For the text-containing cell, return its midpoint in [X, Y] coordinate format. 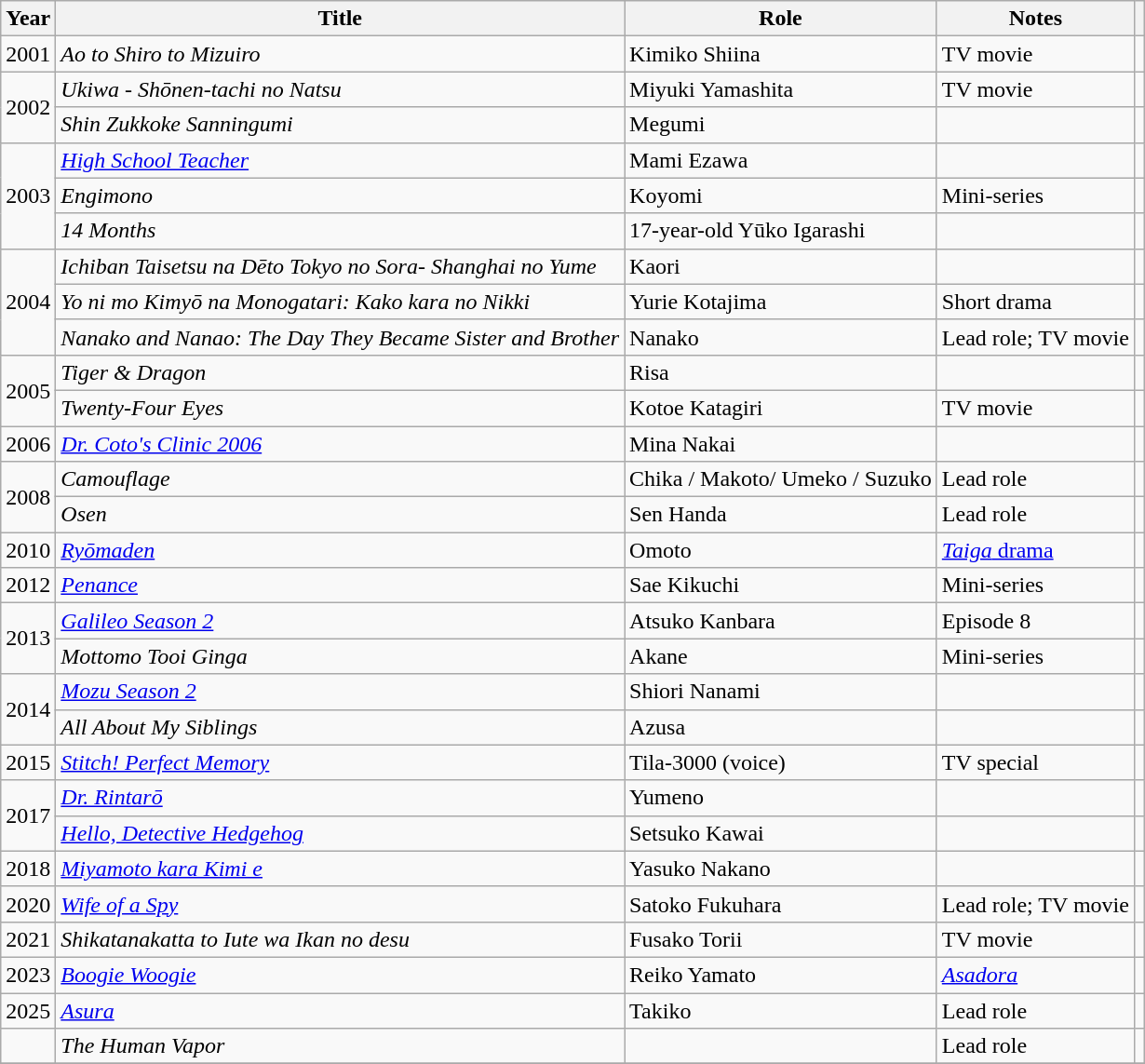
2010 [28, 550]
Yurie Kotajima [781, 302]
Mina Nakai [781, 444]
Osen [341, 515]
2012 [28, 586]
Yasuko Nakano [781, 869]
Short drama [1035, 302]
Ichiban Taisetsu na Dēto Tokyo no Sora- Shanghai no Yume [341, 266]
2001 [28, 54]
2008 [28, 497]
Satoko Fukuhara [781, 904]
Sae Kikuchi [781, 586]
2025 [28, 1010]
2015 [28, 762]
Miyuki Yamashita [781, 89]
Title [341, 19]
Reiko Yamato [781, 975]
Koyomi [781, 195]
Wife of a Spy [341, 904]
Galileo Season 2 [341, 621]
Dr. Rintarō [341, 798]
Penance [341, 586]
2018 [28, 869]
Episode 8 [1035, 621]
2017 [28, 815]
Miyamoto kara Kimi e [341, 869]
Shikatanakatta to Iute wa Ikan no desu [341, 939]
Ryōmaden [341, 550]
Nanako [781, 337]
17-year-old Yūko Igarashi [781, 231]
14 Months [341, 231]
2021 [28, 939]
Taiga drama [1035, 550]
Kaori [781, 266]
Mozu Season 2 [341, 692]
The Human Vapor [341, 1046]
Year [28, 19]
Tiger & Dragon [341, 372]
Fusako Torii [781, 939]
High School Teacher [341, 160]
Boogie Woogie [341, 975]
Megumi [781, 125]
TV special [1035, 762]
2005 [28, 390]
Mami Ezawa [781, 160]
Kimiko Shiina [781, 54]
2020 [28, 904]
2003 [28, 195]
2014 [28, 709]
Yumeno [781, 798]
2023 [28, 975]
Camouflage [341, 479]
Engimono [341, 195]
Setsuko Kawai [781, 833]
Mottomo Tooi Ginga [341, 656]
Kotoe Katagiri [781, 408]
Atsuko Kanbara [781, 621]
2006 [28, 444]
Ukiwa - Shōnen-tachi no Natsu [341, 89]
Role [781, 19]
Takiko [781, 1010]
Shin Zukkoke Sanningumi [341, 125]
Stitch! Perfect Memory [341, 762]
Twenty-Four Eyes [341, 408]
Sen Handa [781, 515]
All About My Siblings [341, 727]
Nanako and Nanao: The Day They Became Sister and Brother [341, 337]
Shiori Nanami [781, 692]
2004 [28, 302]
Notes [1035, 19]
Omoto [781, 550]
Yo ni mo Kimyō na Monogatari: Kako kara no Nikki [341, 302]
Risa [781, 372]
Ao to Shiro to Mizuiro [341, 54]
Azusa [781, 727]
Tila-3000 (voice) [781, 762]
2013 [28, 639]
Chika / Makoto/ Umeko / Suzuko [781, 479]
Asura [341, 1010]
2002 [28, 107]
Hello, Detective Hedgehog [341, 833]
Akane [781, 656]
Dr. Coto's Clinic 2006 [341, 444]
Asadora [1035, 975]
